Capture the cell that displays the provided text and extract its [x, y] central coordinate. 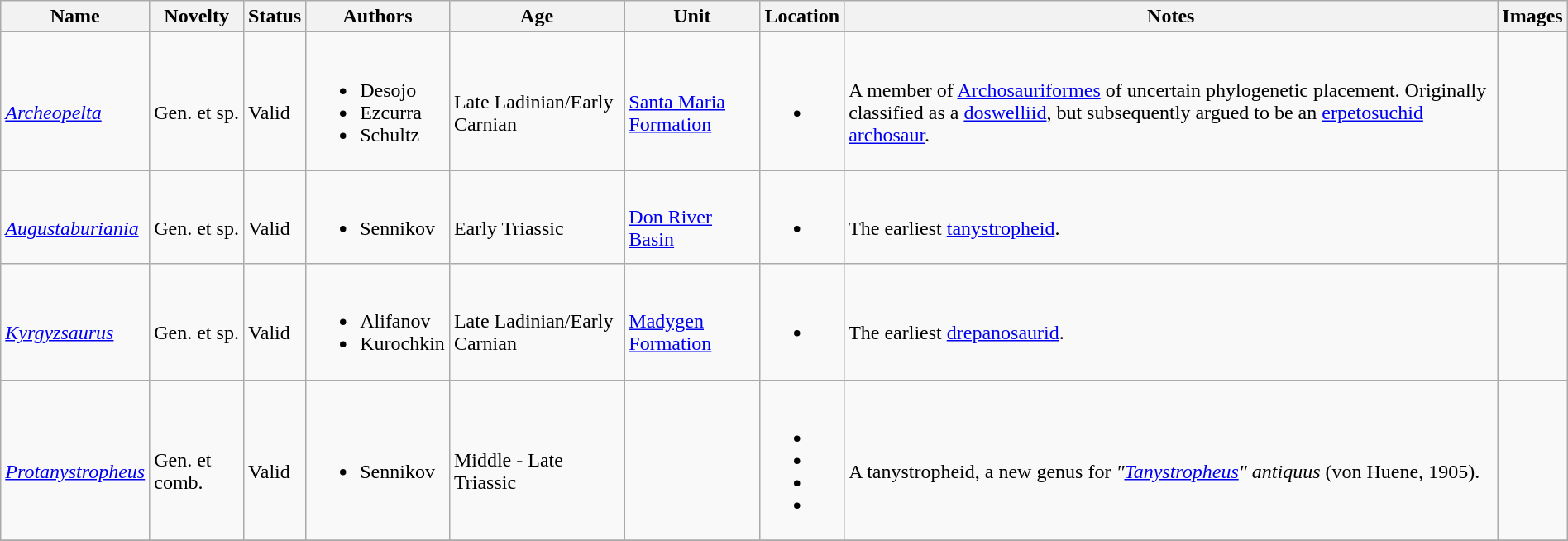
Madygen Formation [692, 322]
Images [1532, 17]
Unit [692, 17]
Santa Maria Formation [692, 101]
Status [275, 17]
The earliest tanystropheid. [1171, 217]
Location [802, 17]
Archeopelta [75, 101]
Novelty [197, 17]
Augustaburiania [75, 217]
Middle - Late Triassic [536, 460]
DesojoEzcurraSchultz [378, 101]
Don River Basin [692, 217]
Notes [1171, 17]
AlifanovKurochkin [378, 322]
Authors [378, 17]
Early Triassic [536, 217]
Gen. et comb. [197, 460]
Name [75, 17]
Kyrgyzsaurus [75, 322]
A tanystropheid, a new genus for "Tanystropheus" antiquus (von Huene, 1905). [1171, 460]
Age [536, 17]
The earliest drepanosaurid. [1171, 322]
Protanystropheus [75, 460]
